From the cell containing the given text, extract its center point as (x, y) coordinate. 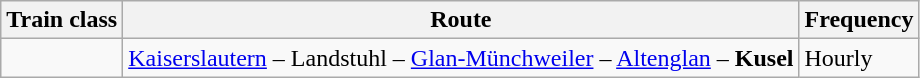
Route (461, 20)
Frequency (859, 20)
Train class (62, 20)
Kaiserslautern – Landstuhl – Glan-Münchweiler – Altenglan – Kusel (461, 58)
Hourly (859, 58)
